Detect which cell encompasses the target text, then output its [X, Y] center coordinate. 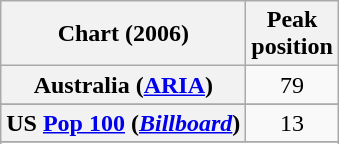
Peakposition [292, 34]
US Pop 100 (Billboard) [124, 123]
Chart (2006) [124, 34]
13 [292, 123]
79 [292, 85]
Australia (ARIA) [124, 85]
